Provide the (x, y) coordinate of the cell's center where the given text is located.  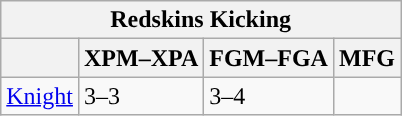
Redskins Kicking (201, 20)
FGM–FGA (269, 58)
MFG (366, 58)
XPM–XPA (140, 58)
Knight (40, 96)
3–4 (269, 96)
3–3 (140, 96)
